Return (X, Y) of the center of cell containing provided text 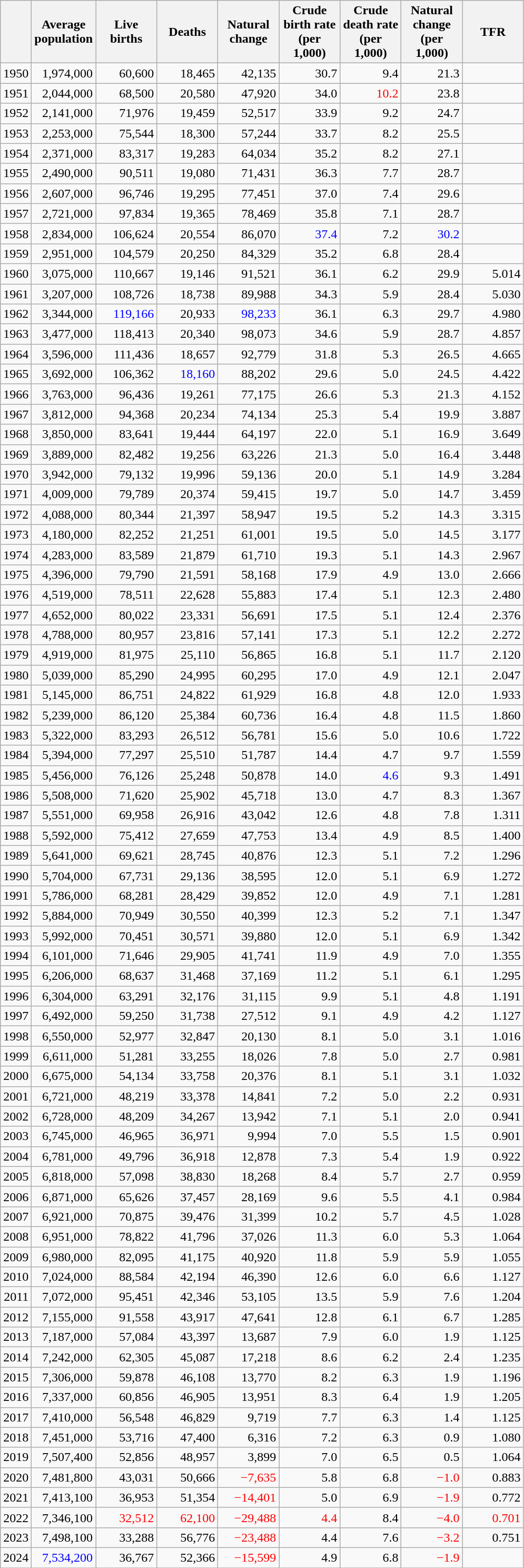
46,390 (249, 1277)
3,850,000 (64, 434)
18,160 (187, 374)
83,641 (126, 434)
7,413,100 (64, 1497)
1.4 (432, 1417)
43,917 (187, 1317)
4.152 (493, 394)
6,818,000 (64, 1176)
106,362 (126, 374)
2,253,000 (64, 133)
2010 (16, 1277)
1.055 (493, 1257)
2.120 (493, 655)
14.7 (432, 494)
63,226 (249, 454)
52,977 (126, 1036)
20,130 (249, 1036)
−15,599 (249, 1557)
37.0 (310, 193)
23,331 (187, 615)
11.3 (310, 1236)
77,451 (249, 193)
47,641 (249, 1317)
86,070 (249, 233)
40,920 (249, 1257)
1966 (16, 394)
8.5 (432, 835)
4,180,000 (64, 534)
1.016 (493, 1036)
2014 (16, 1357)
−29,488 (249, 1517)
25.5 (432, 133)
12.4 (432, 615)
19.9 (432, 414)
1953 (16, 133)
81,975 (126, 655)
56,781 (249, 735)
64,197 (249, 434)
1961 (16, 294)
2.272 (493, 635)
37,457 (187, 1196)
28,429 (187, 895)
Average population (64, 32)
6.6 (432, 1277)
43,031 (126, 1477)
56,691 (249, 615)
33.9 (310, 113)
34.0 (310, 93)
7.4 (371, 193)
1.491 (493, 775)
91,558 (126, 1317)
47,400 (187, 1437)
20,376 (249, 1076)
1.032 (493, 1076)
1952 (16, 113)
40,876 (249, 855)
29.9 (432, 274)
39,852 (249, 895)
91,521 (249, 274)
1.205 (493, 1397)
4.665 (493, 354)
2,490,000 (64, 173)
68,500 (126, 93)
2,607,000 (64, 193)
82,252 (126, 534)
49,796 (126, 1156)
97,834 (126, 213)
3,344,000 (64, 314)
25,110 (187, 655)
1.235 (493, 1357)
98,233 (249, 314)
20,580 (187, 93)
96,746 (126, 193)
6,921,000 (64, 1216)
1.028 (493, 1216)
41,796 (187, 1236)
2,141,000 (64, 113)
32,512 (126, 1517)
56,776 (187, 1537)
2.666 (493, 574)
68,281 (126, 895)
31,738 (187, 1016)
20,933 (187, 314)
7,410,000 (64, 1417)
Natural change (249, 32)
57,098 (126, 1176)
24,995 (187, 675)
1969 (16, 454)
1986 (16, 795)
6,745,000 (64, 1136)
79,132 (126, 474)
86,751 (126, 695)
15.6 (310, 735)
1991 (16, 895)
21,251 (187, 534)
2024 (16, 1557)
3,075,000 (64, 274)
−23,488 (249, 1537)
20.0 (310, 474)
1.204 (493, 1297)
53,105 (249, 1297)
10.6 (432, 735)
33,378 (187, 1096)
32,176 (187, 996)
19,080 (187, 173)
35.8 (310, 213)
119,166 (126, 314)
19,146 (187, 274)
85,290 (126, 675)
19,261 (187, 394)
58,168 (249, 574)
84,329 (249, 254)
2005 (16, 1176)
75,412 (126, 835)
2013 (16, 1337)
1.933 (493, 695)
69,958 (126, 815)
1999 (16, 1056)
61,929 (249, 695)
1957 (16, 213)
1.311 (493, 815)
1968 (16, 434)
4,088,000 (64, 514)
42,135 (249, 73)
2009 (16, 1257)
2,834,000 (64, 233)
1974 (16, 554)
31,115 (249, 996)
3,899 (249, 1457)
2021 (16, 1497)
26,512 (187, 735)
6,550,000 (64, 1036)
5,992,000 (64, 936)
30,571 (187, 936)
25,384 (187, 715)
7,534,200 (64, 1557)
28,169 (249, 1196)
12.8 (310, 1317)
92,779 (249, 354)
98,073 (249, 334)
1.860 (493, 715)
4,652,000 (64, 615)
7.3 (310, 1156)
78,822 (126, 1236)
82,095 (126, 1257)
4.857 (493, 334)
59,250 (126, 1016)
71,620 (126, 795)
6,101,000 (64, 956)
4,396,000 (64, 574)
6,675,000 (64, 1076)
52,856 (126, 1457)
2019 (16, 1457)
0.981 (493, 1056)
16.9 (432, 434)
17.9 (310, 574)
48,957 (187, 1457)
1951 (16, 93)
6,871,000 (64, 1196)
54,134 (126, 1076)
31,468 (187, 976)
1990 (16, 875)
1.272 (493, 875)
52,517 (249, 113)
83,317 (126, 153)
88,202 (249, 374)
25,902 (187, 795)
1.342 (493, 936)
18,465 (187, 73)
5,592,000 (64, 835)
50,666 (187, 1477)
71,976 (126, 113)
1.5 (432, 1136)
4,919,000 (64, 655)
2012 (16, 1317)
41,175 (187, 1257)
4,788,000 (64, 635)
1956 (16, 193)
42,346 (187, 1297)
2.967 (493, 554)
39,476 (187, 1216)
7.9 (310, 1337)
Crude death rate (per 1,000) (371, 32)
7,242,000 (64, 1357)
5,786,000 (64, 895)
3.448 (493, 454)
79,790 (126, 574)
14.9 (432, 474)
4.422 (493, 374)
30.2 (432, 233)
2008 (16, 1236)
7,346,100 (64, 1517)
5,456,000 (64, 775)
1.347 (493, 916)
1987 (16, 815)
4.980 (493, 314)
71,646 (126, 956)
2.4 (432, 1357)
69,621 (126, 855)
2.0 (432, 1116)
9.1 (310, 1016)
6.5 (371, 1457)
26.5 (432, 354)
7,306,000 (64, 1377)
7,024,000 (64, 1277)
36,971 (187, 1136)
1.281 (493, 895)
9.9 (310, 996)
Crude birth rate (per 1,000) (310, 32)
2.376 (493, 615)
23,816 (187, 635)
21,591 (187, 574)
2006 (16, 1196)
24.5 (432, 374)
21,397 (187, 514)
67,731 (126, 875)
51,354 (187, 1497)
118,413 (126, 334)
13.4 (310, 835)
18,657 (187, 354)
1954 (16, 153)
7,337,000 (64, 1397)
5,394,000 (64, 755)
27,659 (187, 835)
70,949 (126, 916)
57,141 (249, 635)
4,283,000 (64, 554)
0.931 (493, 1096)
1.355 (493, 956)
48,219 (126, 1096)
1,974,000 (64, 73)
2015 (16, 1377)
36.3 (310, 173)
5.8 (310, 1477)
11.8 (310, 1257)
11.9 (310, 956)
6,728,000 (64, 1116)
2016 (16, 1397)
2000 (16, 1076)
51,787 (249, 755)
95,451 (126, 1297)
9,994 (249, 1136)
1964 (16, 354)
6,316 (249, 1437)
1975 (16, 574)
3,763,000 (64, 394)
TFR (493, 32)
55,883 (249, 595)
1959 (16, 254)
25,248 (187, 775)
46,829 (187, 1417)
1984 (16, 755)
38,830 (187, 1176)
1.400 (493, 835)
41,741 (249, 956)
50,878 (249, 775)
1982 (16, 715)
7,451,000 (64, 1437)
5,239,000 (64, 715)
59,415 (249, 494)
2020 (16, 1477)
0.941 (493, 1116)
7,507,400 (64, 1457)
68,637 (126, 976)
20,340 (187, 334)
13,687 (249, 1337)
24,822 (187, 695)
34,267 (187, 1116)
1996 (16, 996)
94,368 (126, 414)
1979 (16, 655)
108,726 (126, 294)
8.6 (310, 1357)
6,492,000 (64, 1016)
3,477,000 (64, 334)
22,628 (187, 595)
45,087 (187, 1357)
45,718 (249, 795)
3,942,000 (64, 474)
29,905 (187, 956)
76,126 (126, 775)
1998 (16, 1036)
43,042 (249, 815)
75,544 (126, 133)
31.8 (310, 354)
Live births (126, 32)
1978 (16, 635)
1955 (16, 173)
86,120 (126, 715)
1988 (16, 835)
2002 (16, 1116)
2018 (16, 1437)
62,305 (126, 1357)
37,169 (249, 976)
60,295 (249, 675)
80,957 (126, 635)
3,812,000 (64, 414)
26,916 (187, 815)
6,611,000 (64, 1056)
47,920 (249, 93)
37.4 (310, 233)
27.1 (432, 153)
88,584 (126, 1277)
0.959 (493, 1176)
17,218 (249, 1357)
19.3 (310, 554)
1962 (16, 314)
19,365 (187, 213)
48,209 (126, 1116)
1981 (16, 695)
9.4 (371, 73)
6,721,000 (64, 1096)
36,918 (187, 1156)
4.1 (432, 1196)
20,250 (187, 254)
106,624 (126, 233)
77,297 (126, 755)
7,187,000 (64, 1337)
34.3 (310, 294)
33.7 (310, 133)
57,084 (126, 1337)
24.7 (432, 113)
3,596,000 (64, 354)
89,988 (249, 294)
31,399 (249, 1216)
46,905 (187, 1397)
3.315 (493, 514)
2,371,000 (64, 153)
6,781,000 (64, 1156)
1993 (16, 936)
43,397 (187, 1337)
1967 (16, 414)
6,304,000 (64, 996)
1965 (16, 374)
0.922 (493, 1156)
79,789 (126, 494)
59,878 (126, 1377)
4,519,000 (64, 595)
96,436 (126, 394)
9.2 (371, 113)
27,512 (249, 1016)
0.984 (493, 1196)
77,175 (249, 394)
18,738 (187, 294)
30.7 (310, 73)
6,951,000 (64, 1236)
2003 (16, 1136)
80,022 (126, 615)
0.883 (493, 1477)
6.7 (432, 1317)
−4.0 (432, 1517)
Natural change (per 1,000) (432, 32)
64,034 (249, 153)
3,889,000 (64, 454)
1980 (16, 675)
25,510 (187, 755)
3,692,000 (64, 374)
19,256 (187, 454)
7,155,000 (64, 1317)
21,879 (187, 554)
34.6 (310, 334)
26.6 (310, 394)
3.887 (493, 414)
1983 (16, 735)
Deaths (187, 32)
22.0 (310, 434)
3.649 (493, 434)
9.3 (432, 775)
1995 (16, 976)
20,234 (187, 414)
19,295 (187, 193)
5,641,000 (64, 855)
14,841 (249, 1096)
5,508,000 (64, 795)
83,589 (126, 554)
39,880 (249, 936)
80,344 (126, 514)
53,716 (126, 1437)
60,736 (249, 715)
42,194 (187, 1277)
12.2 (432, 635)
2,721,000 (64, 213)
2.047 (493, 675)
1985 (16, 775)
3.284 (493, 474)
3,207,000 (64, 294)
5,039,000 (64, 675)
1997 (16, 1016)
110,667 (126, 274)
19,444 (187, 434)
1.285 (493, 1317)
104,579 (126, 254)
6,206,000 (64, 976)
1973 (16, 534)
5,884,000 (64, 916)
29.7 (432, 314)
7,498,100 (64, 1537)
1.722 (493, 735)
38,595 (249, 875)
9.6 (310, 1196)
37,026 (249, 1236)
33,255 (187, 1056)
19,283 (187, 153)
46,965 (126, 1136)
17.5 (310, 615)
63,291 (126, 996)
1976 (16, 595)
1972 (16, 514)
111,436 (126, 354)
47,753 (249, 835)
6.4 (371, 1397)
0.701 (493, 1517)
5.030 (493, 294)
0.901 (493, 1136)
19,996 (187, 474)
5,322,000 (64, 735)
2001 (16, 1096)
30,550 (187, 916)
17.0 (310, 675)
11.7 (432, 655)
3.177 (493, 534)
13,942 (249, 1116)
1950 (16, 73)
90,511 (126, 173)
33,288 (126, 1537)
3.459 (493, 494)
1.295 (493, 976)
60,856 (126, 1397)
2,951,000 (64, 254)
52,366 (187, 1557)
1971 (16, 494)
1994 (16, 956)
62,100 (187, 1517)
1970 (16, 474)
1.559 (493, 755)
9.7 (432, 755)
12,878 (249, 1156)
51,281 (126, 1056)
70,451 (126, 936)
0.751 (493, 1537)
1.191 (493, 996)
2.2 (432, 1096)
18,300 (187, 133)
−1.0 (432, 1477)
1960 (16, 274)
57,244 (249, 133)
−3.2 (432, 1537)
4.2 (432, 1016)
83,293 (126, 735)
5,145,000 (64, 695)
59,136 (249, 474)
78,469 (249, 213)
1977 (16, 615)
2.480 (493, 595)
1958 (16, 233)
82,482 (126, 454)
0.5 (432, 1457)
13,770 (249, 1377)
36,953 (126, 1497)
1.080 (493, 1437)
13,951 (249, 1397)
1992 (16, 916)
7,072,000 (64, 1297)
61,001 (249, 534)
14.5 (432, 534)
74,134 (249, 414)
17.3 (310, 635)
19,459 (187, 113)
46,108 (187, 1377)
−7,635 (249, 1477)
4.6 (371, 775)
71,431 (249, 173)
18,026 (249, 1056)
2022 (16, 1517)
18,268 (249, 1176)
78,511 (126, 595)
61,710 (249, 554)
0.9 (432, 1437)
14.4 (310, 755)
−14,401 (249, 1497)
5,551,000 (64, 815)
60,600 (126, 73)
19.7 (310, 494)
25.3 (310, 414)
20,554 (187, 233)
9,719 (249, 1417)
56,865 (249, 655)
2007 (16, 1216)
4,009,000 (64, 494)
1.196 (493, 1377)
0.772 (493, 1497)
1989 (16, 855)
4.5 (432, 1216)
13.5 (310, 1297)
32,847 (187, 1036)
20,374 (187, 494)
2023 (16, 1537)
2004 (16, 1156)
1.296 (493, 855)
11.5 (432, 715)
2017 (16, 1417)
17.4 (310, 595)
2011 (16, 1297)
12.1 (432, 675)
65,626 (126, 1196)
11.2 (310, 976)
70,875 (126, 1216)
5,704,000 (64, 875)
7,481,800 (64, 1477)
14.0 (310, 775)
1.367 (493, 795)
58,947 (249, 514)
29,136 (187, 875)
40,399 (249, 916)
23.8 (432, 93)
1963 (16, 334)
2,044,000 (64, 93)
56,548 (126, 1417)
36,767 (126, 1557)
6,980,000 (64, 1257)
5.014 (493, 274)
33,758 (187, 1076)
28,745 (187, 855)
